Extract the [X, Y] coordinate from the center of the cell holding the provided text.  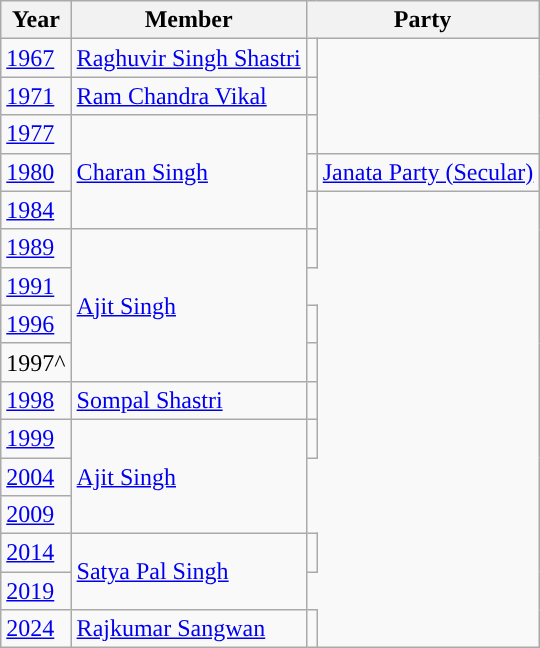
Rajkumar Sangwan [188, 629]
2024 [36, 629]
Member [188, 20]
Ram Chandra Vikal [188, 96]
1991 [36, 286]
1999 [36, 438]
2019 [36, 591]
Janata Party (Secular) [428, 172]
Satya Pal Singh [188, 572]
Year [36, 20]
1984 [36, 210]
1977 [36, 134]
Sompal Shastri [188, 400]
1980 [36, 172]
1996 [36, 324]
1989 [36, 248]
1967 [36, 58]
2014 [36, 553]
Party [422, 20]
1998 [36, 400]
2009 [36, 515]
1971 [36, 96]
1997^ [36, 362]
Charan Singh [188, 172]
2004 [36, 477]
Raghuvir Singh Shastri [188, 58]
